Detect which cell encompasses the target text, then output its [X, Y] center coordinate. 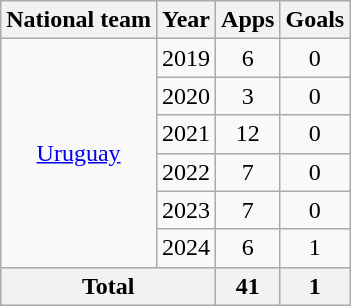
National team [79, 20]
Goals [315, 20]
Uruguay [79, 153]
Total [108, 286]
12 [248, 134]
2022 [186, 172]
2023 [186, 210]
2020 [186, 96]
2024 [186, 248]
2021 [186, 134]
Year [186, 20]
41 [248, 286]
Apps [248, 20]
3 [248, 96]
2019 [186, 58]
